Extract the (x, y) coordinate from the center of the cell holding the provided text.  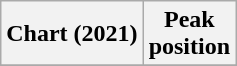
Chart (2021) (72, 34)
Peakposition (189, 34)
